Pinpoint the cell where the given text exists, returning its (x, y) midpoint coordinate. 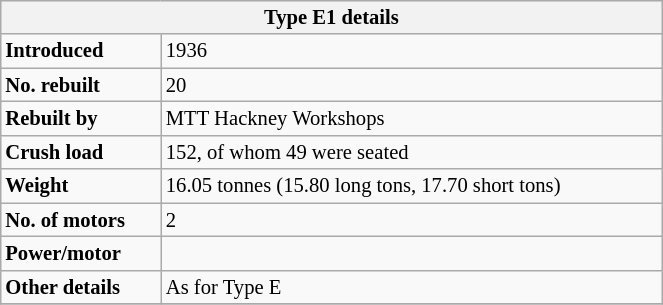
152, of whom 49 were seated (412, 152)
As for Type E (412, 287)
Other details (80, 287)
Type E1 details (331, 17)
Rebuilt by (80, 119)
Crush load (80, 152)
1936 (412, 51)
Weight (80, 186)
20 (412, 85)
Introduced (80, 51)
Power/motor (80, 254)
2 (412, 220)
MTT Hackney Workshops (412, 119)
No. rebuilt (80, 85)
16.05 tonnes (15.80 long tons, 17.70 short tons) (412, 186)
No. of motors (80, 220)
